Return [x, y] of the center of cell containing provided text 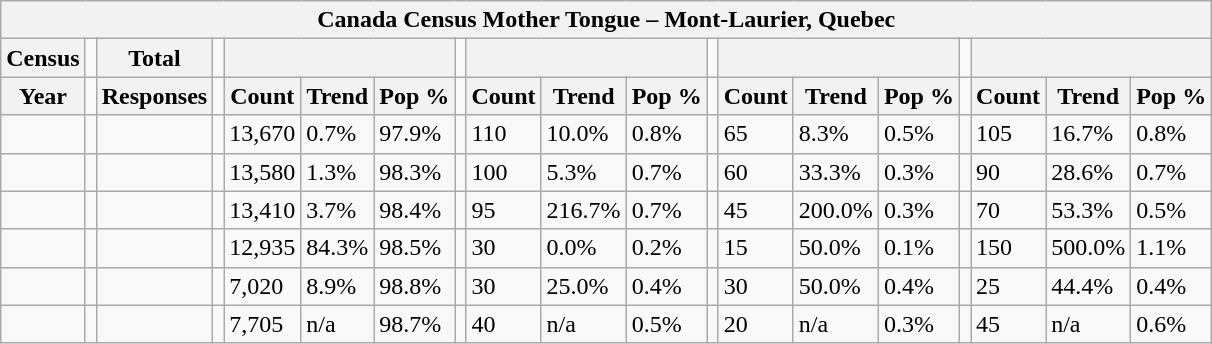
10.0% [584, 134]
1.1% [1172, 248]
105 [1008, 134]
100 [504, 172]
44.4% [1088, 286]
65 [756, 134]
53.3% [1088, 210]
70 [1008, 210]
0.2% [666, 248]
60 [756, 172]
8.3% [836, 134]
25 [1008, 286]
97.9% [414, 134]
13,670 [262, 134]
12,935 [262, 248]
Year [43, 96]
13,410 [262, 210]
98.7% [414, 324]
13,580 [262, 172]
Responses [154, 96]
40 [504, 324]
28.6% [1088, 172]
3.7% [338, 210]
25.0% [584, 286]
90 [1008, 172]
0.6% [1172, 324]
33.3% [836, 172]
200.0% [836, 210]
98.4% [414, 210]
216.7% [584, 210]
95 [504, 210]
Canada Census Mother Tongue – Mont-Laurier, Quebec [606, 20]
7,020 [262, 286]
16.7% [1088, 134]
150 [1008, 248]
0.0% [584, 248]
98.8% [414, 286]
Census [43, 58]
0.1% [918, 248]
Total [154, 58]
20 [756, 324]
15 [756, 248]
98.5% [414, 248]
110 [504, 134]
84.3% [338, 248]
7,705 [262, 324]
5.3% [584, 172]
1.3% [338, 172]
8.9% [338, 286]
500.0% [1088, 248]
98.3% [414, 172]
